Search for the cell housing the specified text and yield its (x, y) center coordinate. 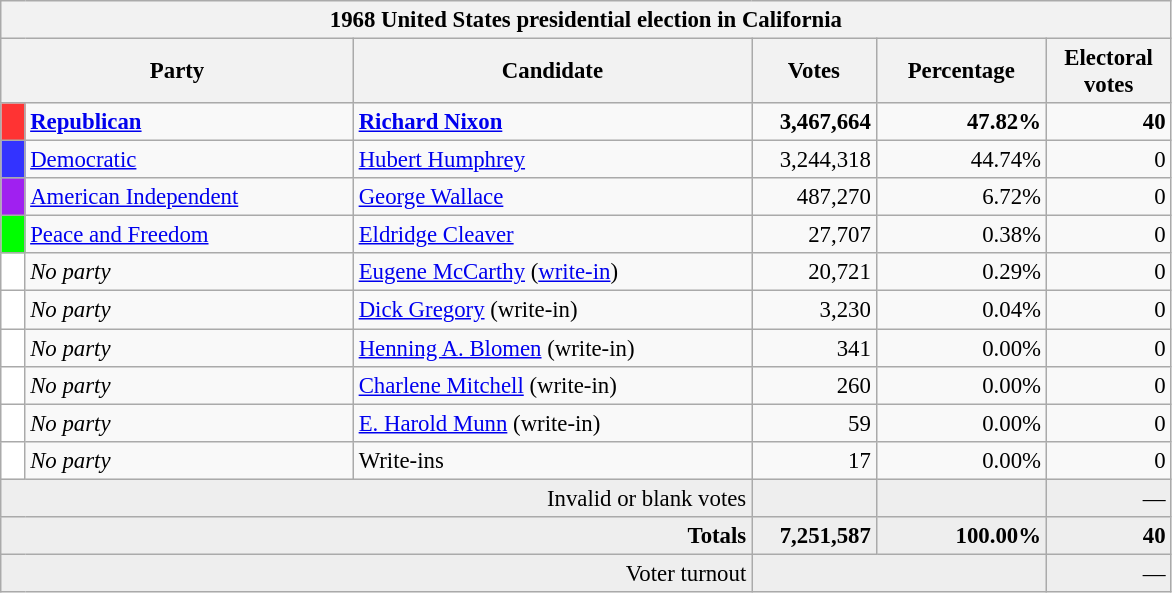
7,251,587 (814, 536)
3,467,664 (814, 122)
Totals (376, 536)
17 (814, 460)
American Independent (189, 197)
3,230 (814, 310)
Percentage (961, 72)
0.04% (961, 310)
341 (814, 348)
47.82% (961, 122)
Eldridge Cleaver (552, 235)
Party (178, 72)
Votes (814, 72)
0.38% (961, 235)
6.72% (961, 197)
260 (814, 385)
20,721 (814, 273)
Democratic (189, 160)
487,270 (814, 197)
100.00% (961, 536)
44.74% (961, 160)
Hubert Humphrey (552, 160)
Eugene McCarthy (write-in) (552, 273)
3,244,318 (814, 160)
Write-ins (552, 460)
59 (814, 423)
27,707 (814, 235)
Henning A. Blomen (write-in) (552, 348)
E. Harold Munn (write-in) (552, 423)
Richard Nixon (552, 122)
Charlene Mitchell (write-in) (552, 385)
Candidate (552, 72)
Peace and Freedom (189, 235)
George Wallace (552, 197)
Republican (189, 122)
0.29% (961, 273)
Voter turnout (376, 573)
Dick Gregory (write-in) (552, 310)
Electoral votes (1108, 72)
Invalid or blank votes (376, 498)
1968 United States presidential election in California (586, 20)
